Provide the (x, y) coordinate of the cell's center where the given text is located.  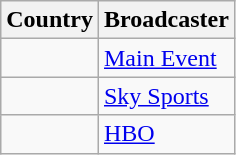
Main Event (166, 58)
Sky Sports (166, 96)
HBO (166, 134)
Country (50, 20)
Broadcaster (166, 20)
